Scan for the cell matching the given text and deliver its (X, Y) coordinate at center. 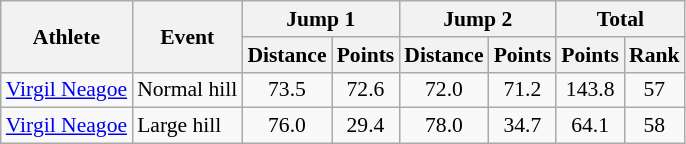
64.1 (590, 126)
Event (187, 36)
34.7 (523, 126)
57 (654, 90)
72.0 (444, 90)
71.2 (523, 90)
73.5 (286, 90)
Athlete (66, 36)
143.8 (590, 90)
58 (654, 126)
29.4 (366, 126)
72.6 (366, 90)
Normal hill (187, 90)
78.0 (444, 126)
Total (620, 19)
Large hill (187, 126)
Rank (654, 55)
Jump 2 (478, 19)
Jump 1 (320, 19)
76.0 (286, 126)
